Scan for the cell matching the given text and deliver its (x, y) coordinate at center. 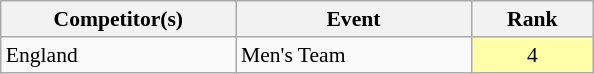
Event (354, 19)
Rank (532, 19)
4 (532, 55)
Men's Team (354, 55)
Competitor(s) (118, 19)
England (118, 55)
